Detect which cell encompasses the target text, then output its [X, Y] center coordinate. 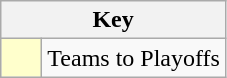
Key [114, 20]
Teams to Playoffs [134, 58]
